Identify which cell holds the provided text, then report its [X, Y] central coordinate. 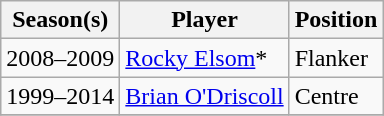
Rocky Elsom* [204, 58]
Brian O'Driscoll [204, 96]
Centre [336, 96]
Flanker [336, 58]
Season(s) [60, 20]
2008–2009 [60, 58]
Player [204, 20]
Position [336, 20]
1999–2014 [60, 96]
